For the text-containing cell, return its midpoint in [x, y] coordinate format. 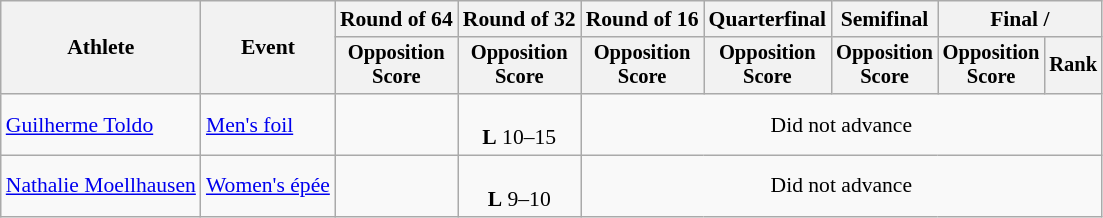
Round of 32 [520, 19]
Semifinal [884, 19]
Guilherme Toldo [101, 124]
Nathalie Moellhausen [101, 186]
L 9–10 [520, 186]
Men's foil [268, 124]
Rank [1073, 66]
L 10–15 [520, 124]
Final / [1020, 19]
Round of 16 [642, 19]
Women's épée [268, 186]
Athlete [101, 48]
Round of 64 [396, 19]
Event [268, 48]
Quarterfinal [768, 19]
